Find where the given text appears and provide that cell's center as (X, Y) coordinate. 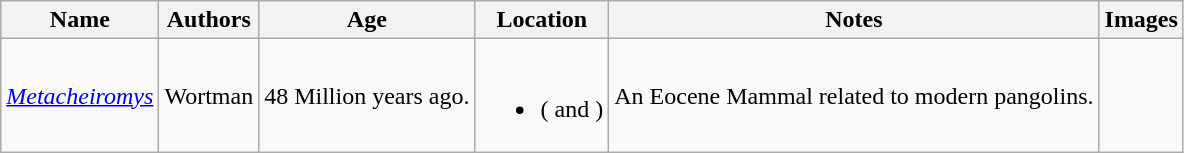
Location (542, 20)
An Eocene Mammal related to modern pangolins. (854, 96)
Notes (854, 20)
Wortman (209, 96)
Images (1141, 20)
Name (80, 20)
( and ) (542, 96)
Age (367, 20)
48 Million years ago. (367, 96)
Metacheiromys (80, 96)
Authors (209, 20)
